Capture the cell that displays the provided text and extract its (x, y) central coordinate. 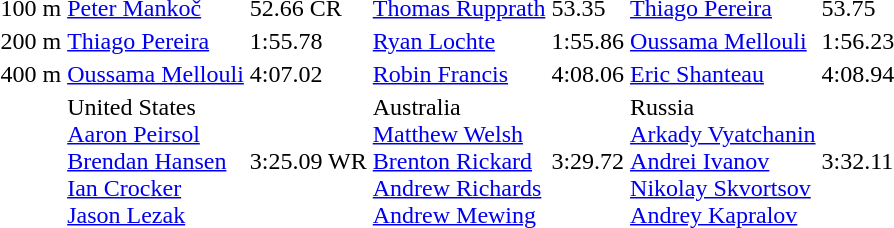
Ryan Lochte (459, 41)
Eric Shanteau (724, 74)
1:55.86 (588, 41)
4:07.02 (308, 74)
Thiago Pereira (156, 41)
Robin Francis (459, 74)
4:08.06 (588, 74)
1:55.78 (308, 41)
